For the text-containing cell, return its midpoint in [x, y] coordinate format. 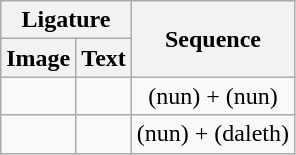
(nun) + (daleth) [212, 134]
Sequence [212, 39]
Text [104, 58]
Ligature [66, 20]
(nun) + (nun) [212, 96]
Image [38, 58]
